Pinpoint the cell where the given text exists, returning its (x, y) midpoint coordinate. 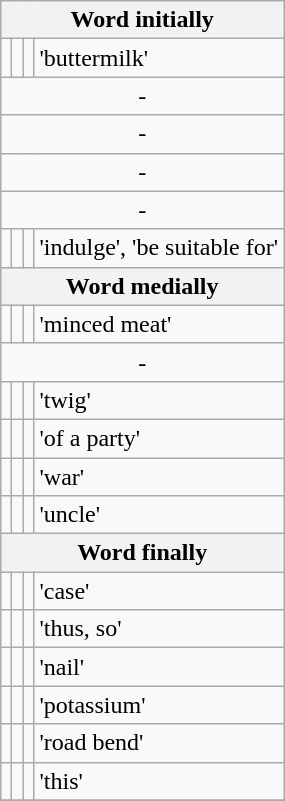
'road bend' (159, 743)
'of a party' (159, 438)
'minced meat' (159, 324)
'potassium' (159, 705)
Word finally (142, 553)
'thus, so' (159, 629)
'twig' (159, 400)
Word medially (142, 286)
'war' (159, 477)
'buttermilk' (159, 58)
'indulge', 'be suitable for' (159, 248)
'case' (159, 591)
'nail' (159, 667)
Word initially (142, 20)
'this' (159, 781)
'uncle' (159, 515)
